For the text-containing cell, return its midpoint in [X, Y] coordinate format. 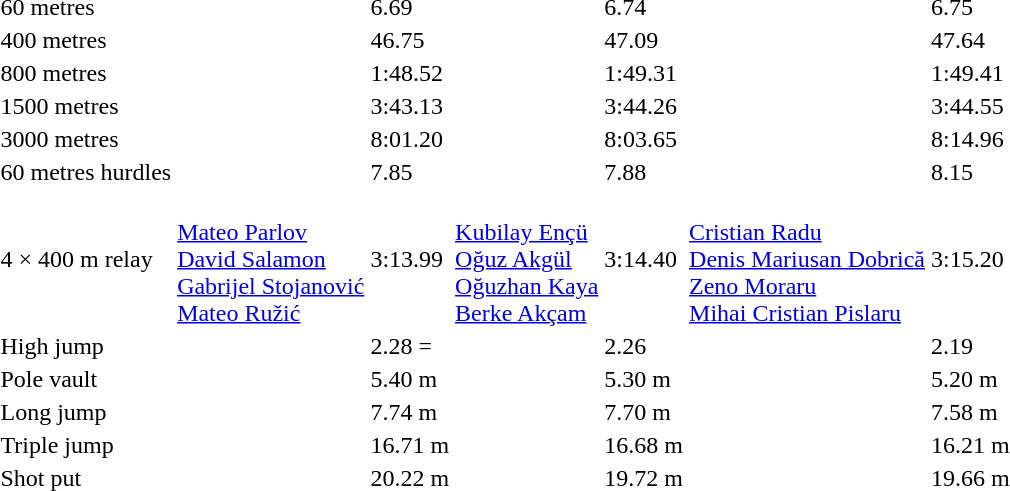
2.28 = [410, 346]
1:49.31 [644, 73]
2.26 [644, 346]
7.74 m [410, 412]
8:01.20 [410, 139]
7.85 [410, 172]
Kubilay EnçüOğuz AkgülOğuzhan KayaBerke Akçam [527, 259]
3:14.40 [644, 259]
47.09 [644, 40]
3:44.26 [644, 106]
5.40 m [410, 379]
3:43.13 [410, 106]
Cristian RaduDenis Mariusan DobricăZeno MoraruMihai Cristian Pislaru [808, 259]
1:48.52 [410, 73]
16.68 m [644, 445]
46.75 [410, 40]
5.30 m [644, 379]
3:13.99 [410, 259]
16.71 m [410, 445]
7.88 [644, 172]
7.70 m [644, 412]
8:03.65 [644, 139]
Mateo ParlovDavid SalamonGabrijel StojanovićMateo Ružić [271, 259]
